Output the [x, y] coordinate of the center of the cell containing the given text.  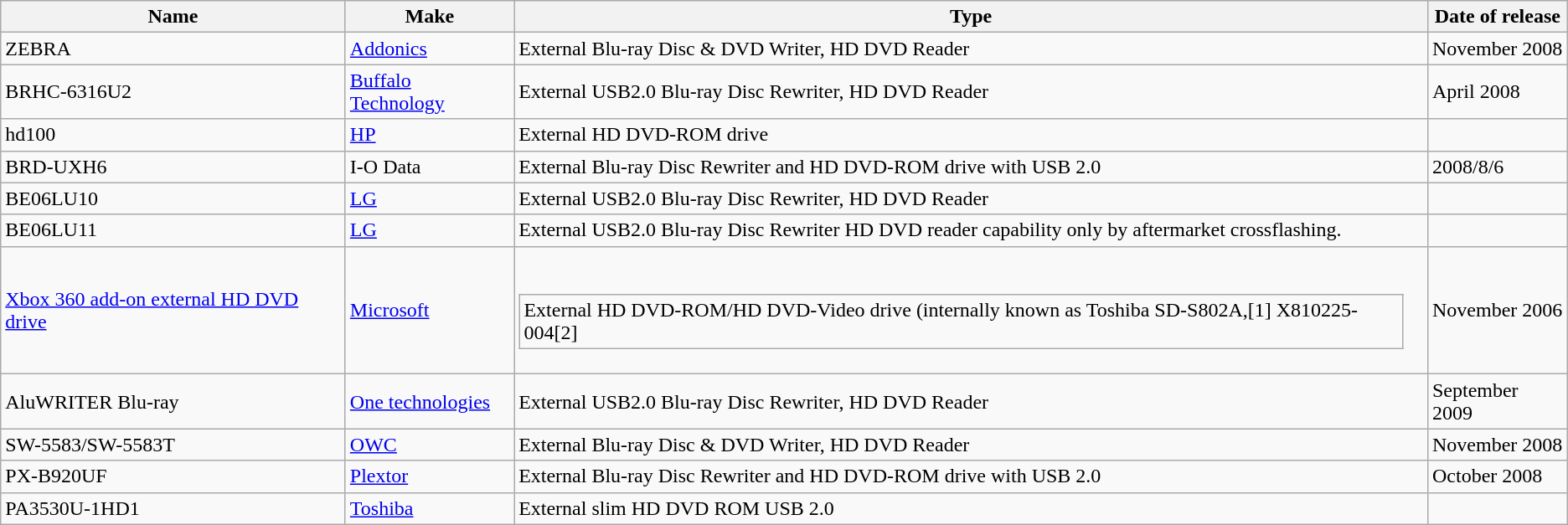
Date of release [1498, 17]
ZEBRA [173, 49]
External slim HD DVD ROM USB 2.0 [972, 508]
SW-5583/SW-5583T [173, 445]
Make [429, 17]
One technologies [429, 402]
Type [972, 17]
Toshiba [429, 508]
I-O Data [429, 167]
September 2009 [1498, 402]
AluWRITER Blu-ray [173, 402]
BRHC-6316U2 [173, 92]
Buffalo Technology [429, 92]
Name [173, 17]
BRD-UXH6 [173, 167]
OWC [429, 445]
2008/8/6 [1498, 167]
BE06LU11 [173, 230]
HP [429, 135]
External USB2.0 Blu-ray Disc Rewriter HD DVD reader capability only by aftermarket crossflashing. [972, 230]
April 2008 [1498, 92]
Addonics [429, 49]
External HD DVD-ROM drive [972, 135]
October 2008 [1498, 476]
Xbox 360 add-on external HD DVD drive [173, 310]
November 2006 [1498, 310]
hd100 [173, 135]
PX-B920UF [173, 476]
Plextor [429, 476]
PA3530U-1HD1 [173, 508]
Microsoft [429, 310]
BE06LU10 [173, 198]
